Search for the cell housing the specified text and yield its (X, Y) center coordinate. 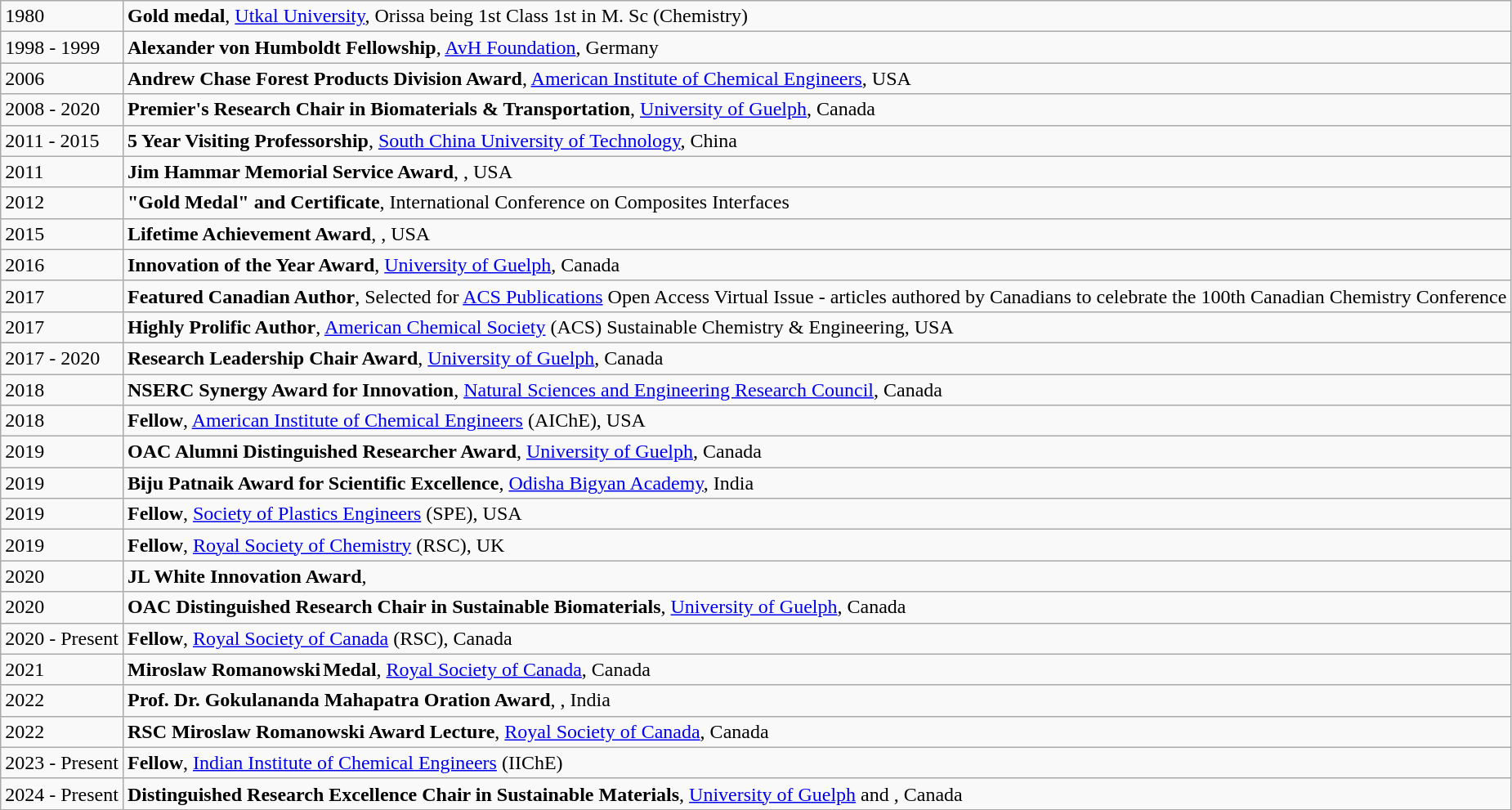
Fellow, American Institute of Chemical Engineers (AIChE), USA (816, 421)
Distinguished Research Excellence Chair in Sustainable Materials, University of Guelph and , Canada (816, 794)
5 Year Visiting Professorship, South China University of Technology, China (816, 141)
RSC Miroslaw Romanowski Award Lecture, Royal Society of Canada, Canada (816, 732)
Miroslaw Romanowski Medal, Royal Society of Canada, Canada (816, 669)
Premier's Research Chair in Biomaterials & Transportation, University of Guelph, Canada (816, 110)
2020 - Present (62, 638)
2015 (62, 234)
Gold medal, Utkal University, Orissa being 1st Class 1st in M. Sc (Chemistry) (816, 16)
2008 - 2020 (62, 110)
Prof. Dr. Gokulananda Mahapatra Oration Award, , India (816, 700)
Biju Patnaik Award for Scientific Excellence, Odisha Bigyan Academy, India (816, 483)
2016 (62, 265)
"Gold Medal" and Certificate, International Conference on Composites Interfaces (816, 203)
NSERC Synergy Award for Innovation, Natural Sciences and Engineering Research Council, Canada (816, 390)
Fellow, Indian Institute of Chemical Engineers (IIChE) (816, 763)
2023 - Present (62, 763)
2021 (62, 669)
JL White Innovation Award, (816, 576)
2011 - 2015 (62, 141)
2017 - 2020 (62, 358)
Fellow, Royal Society of Canada (RSC), Canada (816, 638)
2012 (62, 203)
OAC Distinguished Research Chair in Sustainable Biomaterials, University of Guelph, Canada (816, 607)
2024 - Present (62, 794)
Andrew Chase Forest Products Division Award, American Institute of Chemical Engineers, USA (816, 78)
1980 (62, 16)
Lifetime Achievement Award, , USA (816, 234)
Fellow, Royal Society of Chemistry (RSC), UK (816, 545)
1998 - 1999 (62, 47)
OAC Alumni Distinguished Researcher Award, University of Guelph, Canada (816, 452)
2006 (62, 78)
Innovation of the Year Award, University of Guelph, Canada (816, 265)
Fellow, Society of Plastics Engineers (SPE), USA (816, 514)
Alexander von Humboldt Fellowship, AvH Foundation, Germany (816, 47)
Jim Hammar Memorial Service Award, , USA (816, 172)
Highly Prolific Author, American Chemical Society (ACS) Sustainable Chemistry & Engineering, USA (816, 327)
Research Leadership Chair Award, University of Guelph, Canada (816, 358)
2011 (62, 172)
